Identify which cell holds the provided text, then report its (X, Y) central coordinate. 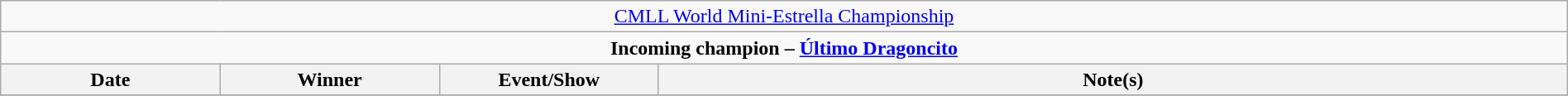
Date (111, 79)
CMLL World Mini-Estrella Championship (784, 17)
Winner (329, 79)
Event/Show (549, 79)
Incoming champion – Último Dragoncito (784, 48)
Note(s) (1113, 79)
